From the cell containing the given text, extract its center point as [x, y] coordinate. 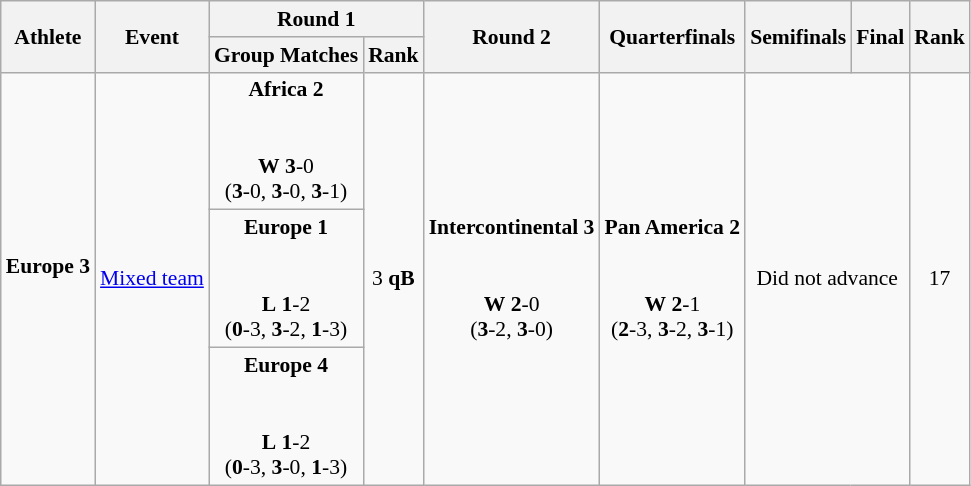
Group Matches [286, 55]
Did not advance [827, 278]
Round 1 [316, 19]
Quarterfinals [672, 36]
Semifinals [798, 36]
Pan America 2 W 2-1 (2-3, 3-2, 3-1) [672, 278]
Round 2 [512, 36]
Athlete [48, 36]
Intercontinental 3 W 2-0 (3-2, 3-0) [512, 278]
Mixed team [152, 278]
3 qB [394, 278]
Europe 4 L 1-2 (0-3, 3-0, 1-3) [286, 417]
Event [152, 36]
Europe 1 L 1-2 (0-3, 3-2, 1-3) [286, 279]
Africa 2 W 3-0 (3-0, 3-0, 3-1) [286, 141]
Final [880, 36]
17 [940, 278]
Europe 3 [48, 278]
